Identify which cell holds the provided text, then report its (X, Y) central coordinate. 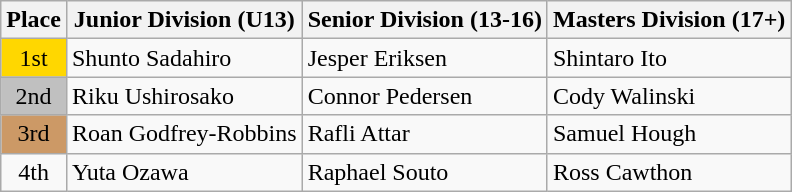
Shunto Sadahiro (184, 58)
Samuel Hough (668, 134)
Raphael Souto (424, 172)
Riku Ushirosako (184, 96)
4th (34, 172)
Connor Pedersen (424, 96)
Place (34, 20)
Ross Cawthon (668, 172)
Cody Walinski (668, 96)
Roan Godfrey-Robbins (184, 134)
Senior Division (13-16) (424, 20)
Shintaro Ito (668, 58)
Jesper Eriksen (424, 58)
Junior Division (U13) (184, 20)
2nd (34, 96)
Yuta Ozawa (184, 172)
3rd (34, 134)
Rafli Attar (424, 134)
Masters Division (17+) (668, 20)
1st (34, 58)
